Extract the [X, Y] coordinate from the center of the cell holding the provided text.  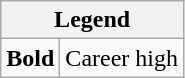
Career high [122, 58]
Bold [30, 58]
Legend [92, 20]
